Find where the given text appears and provide that cell's center as [x, y] coordinate. 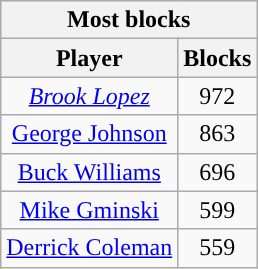
696 [218, 172]
599 [218, 210]
863 [218, 134]
Player [90, 58]
Mike Gminski [90, 210]
559 [218, 248]
Most blocks [129, 20]
Brook Lopez [90, 96]
Derrick Coleman [90, 248]
972 [218, 96]
George Johnson [90, 134]
Buck Williams [90, 172]
Blocks [218, 58]
